Find where the given text appears and provide that cell's center as (X, Y) coordinate. 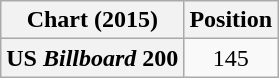
Chart (2015) (92, 20)
Position (231, 20)
145 (231, 58)
US Billboard 200 (92, 58)
